Return the [x, y] coordinate for the center point of the cell that contains the specified text.  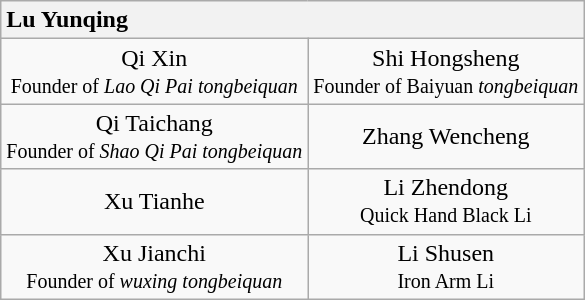
Lu Yunqing [292, 20]
Zhang Wencheng [446, 136]
Qi Taichang Founder of Shao Qi Pai tongbeiquan [154, 136]
Li Zhendong Quick Hand Black Li [446, 202]
Xu Tianhe [154, 202]
Li Shusen Iron Arm Li [446, 266]
Qi Xin Founder of Lao Qi Pai tongbeiquan [154, 72]
Xu Jianchi Founder of wuxing tongbeiquan [154, 266]
Shi Hongsheng Founder of Baiyuan tongbeiquan [446, 72]
